From the cell containing the given text, extract its center point as [X, Y] coordinate. 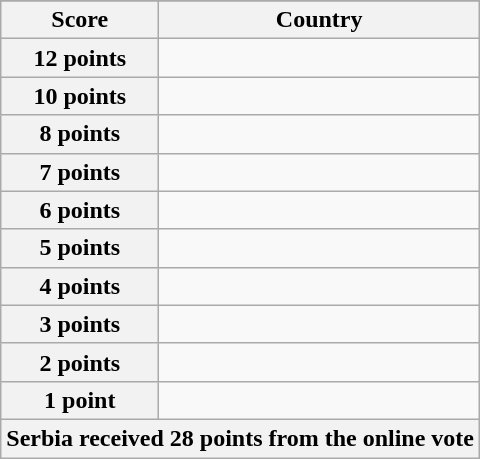
12 points [80, 58]
6 points [80, 210]
3 points [80, 324]
7 points [80, 172]
5 points [80, 248]
2 points [80, 362]
8 points [80, 134]
Serbia received 28 points from the online vote [240, 438]
Country [320, 20]
10 points [80, 96]
Score [80, 20]
1 point [80, 400]
4 points [80, 286]
